Determine the [X, Y] coordinate at the center of the cell enclosing the given text.  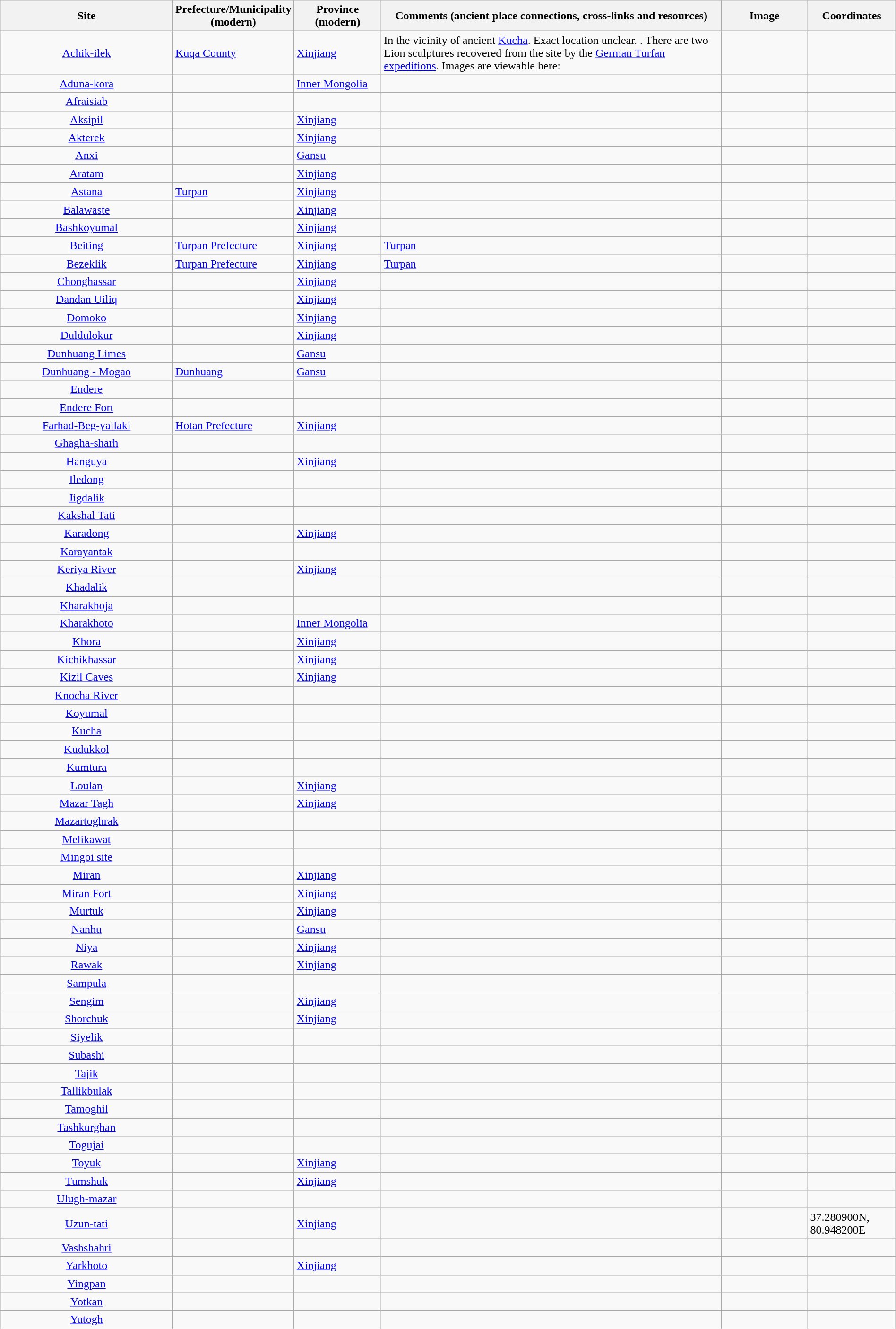
Achik-ilek [87, 53]
Niya [87, 947]
Anxi [87, 155]
Aratam [87, 173]
Kharakhoja [87, 605]
Tajik [87, 1073]
Province (modern) [337, 16]
Tashkurghan [87, 1127]
Dunhuang [233, 371]
Ghagha-sharh [87, 443]
Tumshuk [87, 1181]
Toyuk [87, 1163]
Akterek [87, 138]
Ulugh-mazar [87, 1199]
Kucha [87, 731]
Aksipil [87, 120]
Jigdalik [87, 497]
Kuqa County [233, 53]
37.280900N, 80.948200E [852, 1223]
Comments (ancient place connections, cross-links and resources) [551, 16]
Kakshal Tati [87, 515]
Prefecture/Municipality (modern) [233, 16]
Duldulokur [87, 336]
Mazar Tagh [87, 803]
Karadong [87, 533]
Sampula [87, 983]
Togujai [87, 1145]
Dunhuang Limes [87, 354]
Chonghassar [87, 282]
Miran [87, 875]
Kichikhassar [87, 659]
Endere [87, 389]
Yingpan [87, 1284]
Kharakhoto [87, 623]
Kumtura [87, 767]
Hanguya [87, 461]
Nanhu [87, 929]
Uzun-tati [87, 1223]
Miran Fort [87, 893]
Endere Fort [87, 407]
Knocha River [87, 695]
Bashkoyumal [87, 227]
Khadalik [87, 587]
Beiting [87, 245]
Bezeklik [87, 263]
Image [765, 16]
Iledong [87, 479]
Melikawat [87, 839]
Murtuk [87, 911]
Shorchuk [87, 1019]
Dunhuang - Mogao [87, 371]
Balawaste [87, 209]
Kizil Caves [87, 677]
Karayantak [87, 552]
Hotan Prefecture [233, 425]
Siyelik [87, 1037]
Astana [87, 191]
Yarkhoto [87, 1266]
Farhad-Beg-yailaki [87, 425]
Aduna-kora [87, 84]
Mingoi site [87, 857]
Mazartoghrak [87, 821]
Loulan [87, 785]
Khora [87, 641]
Site [87, 16]
Dandan Uiliq [87, 300]
Vashshahri [87, 1248]
Tamoghil [87, 1109]
Subashi [87, 1055]
Afraisiab [87, 102]
Sengim [87, 1001]
Yutogh [87, 1320]
Yotkan [87, 1302]
Coordinates [852, 16]
Kudukkol [87, 749]
Domoko [87, 318]
Tallikbulak [87, 1091]
Keriya River [87, 570]
Rawak [87, 965]
Koyumal [87, 713]
